From the cell containing the given text, extract its center point as [X, Y] coordinate. 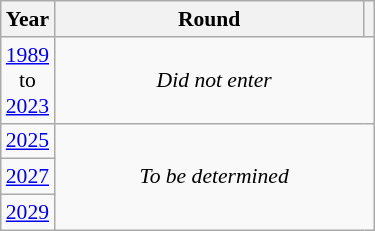
1989to2023 [28, 80]
Did not enter [214, 80]
2027 [28, 177]
2029 [28, 213]
To be determined [214, 176]
Year [28, 19]
Round [209, 19]
2025 [28, 141]
